Search for the cell housing the specified text and yield its (x, y) center coordinate. 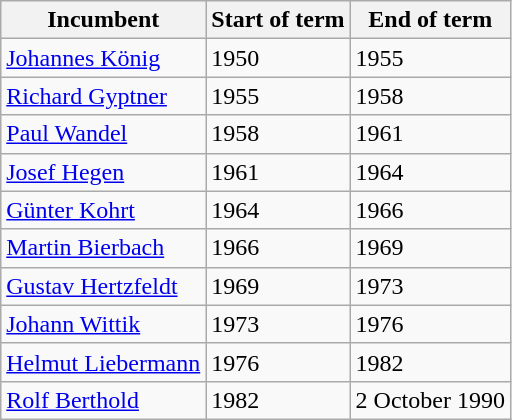
Paul Wandel (104, 134)
Incumbent (104, 20)
2 October 1990 (430, 400)
End of term (430, 20)
Start of term (278, 20)
Günter Kohrt (104, 210)
Johann Wittik (104, 324)
Josef Hegen (104, 172)
Johannes König (104, 58)
Rolf Berthold (104, 400)
Richard Gyptner (104, 96)
1950 (278, 58)
Helmut Liebermann (104, 362)
Gustav Hertzfeldt (104, 286)
Martin Bierbach (104, 248)
